Determine the (X, Y) coordinate at the center of the cell enclosing the given text.  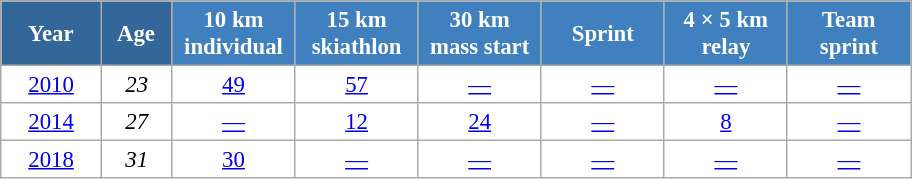
2014 (52, 122)
31 (136, 160)
23 (136, 85)
27 (136, 122)
Team sprint (848, 34)
12 (356, 122)
Age (136, 34)
Sprint (602, 34)
2018 (52, 160)
30 (234, 160)
30 km mass start (480, 34)
49 (234, 85)
8 (726, 122)
15 km skiathlon (356, 34)
Year (52, 34)
10 km individual (234, 34)
57 (356, 85)
4 × 5 km relay (726, 34)
24 (480, 122)
2010 (52, 85)
